Search for the cell housing the specified text and yield its (x, y) center coordinate. 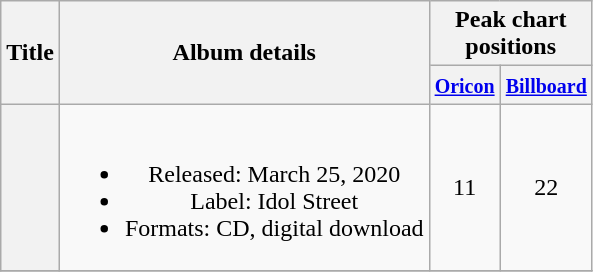
Released: March 25, 2020Label: Idol StreetFormats: CD, digital download (244, 188)
22 (546, 188)
Title (30, 52)
Billboard (546, 85)
Album details (244, 52)
Peak chart positions (510, 34)
11 (464, 188)
Oricon (464, 85)
